Output the [X, Y] coordinate of the center of the cell containing the given text.  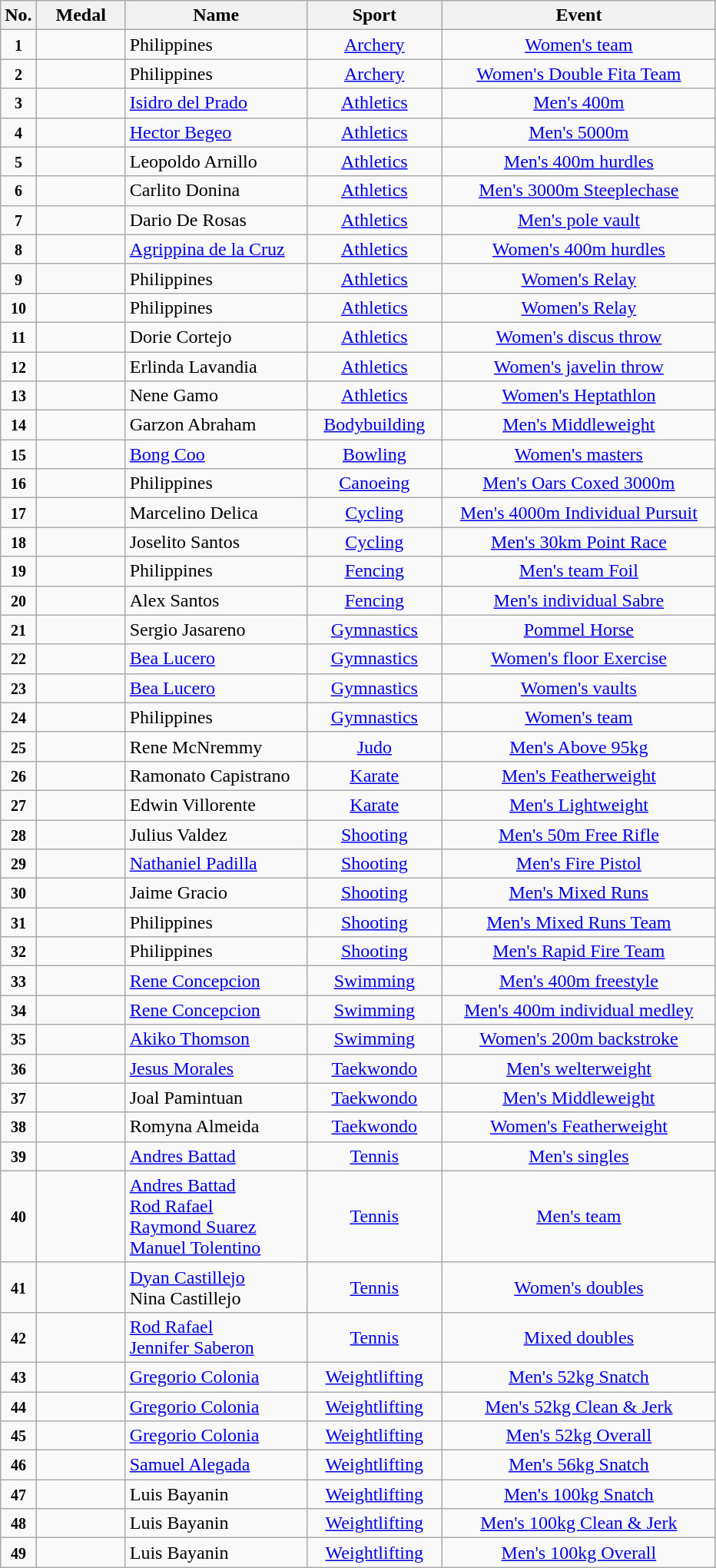
Men's 100kg Overall [578, 1553]
Dario De Rosas [216, 220]
45 [18, 1436]
Men's pole vault [578, 220]
Name [216, 15]
Canoeing [374, 483]
36 [18, 1068]
40 [18, 1216]
Men's 100kg Snatch [578, 1494]
Men's Featherweight [578, 776]
Men's 400m hurdles [578, 161]
15 [18, 454]
Medal [81, 15]
Bowling [374, 454]
29 [18, 864]
No. [18, 15]
24 [18, 717]
44 [18, 1406]
Jaime Gracio [216, 893]
47 [18, 1494]
Event [578, 15]
Samuel Alegada [216, 1465]
Men's 56kg Snatch [578, 1465]
Bodybuilding [374, 425]
27 [18, 805]
Men's 100kg Clean & Jerk [578, 1523]
14 [18, 425]
Ramonato Capistrano [216, 776]
Men's team Foil [578, 571]
Andres Battad [216, 1156]
Men's 3000m Steeplechase [578, 191]
1 [18, 45]
Isidro del Prado [216, 103]
32 [18, 952]
48 [18, 1523]
35 [18, 1039]
37 [18, 1098]
Women's 200m backstroke [578, 1039]
Men's Mixed Runs Team [578, 922]
16 [18, 483]
Andres BattadRod RafaelRaymond SuarezManuel Tolentino [216, 1216]
3 [18, 103]
Sport [374, 15]
Alex Santos [216, 600]
Pommel Horse [578, 630]
31 [18, 922]
Garzon Abraham [216, 425]
Romyna Almeida [216, 1127]
Hector Begeo [216, 132]
Men's 50m Free Rifle [578, 834]
Men's 52kg Snatch [578, 1377]
Men's 4000m Individual Pursuit [578, 513]
5 [18, 161]
Judo [374, 746]
Mixed doubles [578, 1337]
Men's 400m [578, 103]
12 [18, 367]
Dyan CastillejoNina Castillejo [216, 1287]
Sergio Jasareno [216, 630]
41 [18, 1287]
Men's Mixed Runs [578, 893]
2 [18, 74]
Men's Above 95kg [578, 746]
Men's individual Sabre [578, 600]
11 [18, 337]
25 [18, 746]
9 [18, 278]
Women's 400m hurdles [578, 249]
18 [18, 542]
Men's 52kg Clean & Jerk [578, 1406]
Men's 400m individual medley [578, 1010]
26 [18, 776]
7 [18, 220]
34 [18, 1010]
Men's 400m freestyle [578, 981]
10 [18, 307]
Men's welterweight [578, 1068]
Bong Coo [216, 454]
Women's Heptathlon [578, 396]
Rene McNremmy [216, 746]
30 [18, 893]
Men's 5000m [578, 132]
38 [18, 1127]
20 [18, 600]
Men's 30km Point Race [578, 542]
Women's floor Exercise [578, 659]
Women's doubles [578, 1287]
Nene Gamo [216, 396]
Women's vaults [578, 688]
Nathaniel Padilla [216, 864]
Men's Oars Coxed 3000m [578, 483]
17 [18, 513]
Julius Valdez [216, 834]
28 [18, 834]
8 [18, 249]
Women's discus throw [578, 337]
Men's Lightweight [578, 805]
Carlito Donina [216, 191]
21 [18, 630]
Akiko Thomson [216, 1039]
Dorie Cortejo [216, 337]
Women's masters [578, 454]
Erlinda Lavandia [216, 367]
Leopoldo Arnillo [216, 161]
42 [18, 1337]
13 [18, 396]
Marcelino Delica [216, 513]
19 [18, 571]
Men's singles [578, 1156]
4 [18, 132]
33 [18, 981]
46 [18, 1465]
Agrippina de la Cruz [216, 249]
Joselito Santos [216, 542]
6 [18, 191]
Joal Pamintuan [216, 1098]
Men's Fire Pistol [578, 864]
Women's Double Fita Team [578, 74]
39 [18, 1156]
49 [18, 1553]
Men's 52kg Overall [578, 1436]
Men's team [578, 1216]
22 [18, 659]
23 [18, 688]
Men's Rapid Fire Team [578, 952]
43 [18, 1377]
Jesus Morales [216, 1068]
Edwin Villorente [216, 805]
Women's Featherweight [578, 1127]
Rod RafaelJennifer Saberon [216, 1337]
Women's javelin throw [578, 367]
